Capture the cell that displays the provided text and extract its [X, Y] central coordinate. 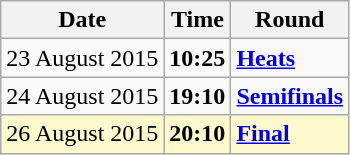
26 August 2015 [82, 134]
Round [290, 20]
Heats [290, 58]
Date [82, 20]
19:10 [198, 96]
10:25 [198, 58]
24 August 2015 [82, 96]
Time [198, 20]
Final [290, 134]
Semifinals [290, 96]
20:10 [198, 134]
23 August 2015 [82, 58]
